Locate the cell with the specified text and output its (x, y) center coordinate. 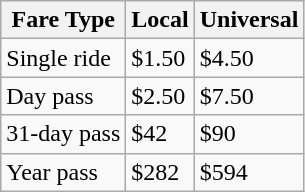
$2.50 (160, 96)
$42 (160, 134)
$594 (249, 172)
$1.50 (160, 58)
Single ride (64, 58)
$7.50 (249, 96)
Day pass (64, 96)
31-day pass (64, 134)
Universal (249, 20)
Year pass (64, 172)
Fare Type (64, 20)
$4.50 (249, 58)
$282 (160, 172)
Local (160, 20)
$90 (249, 134)
